Find where the given text appears and provide that cell's center as [x, y] coordinate. 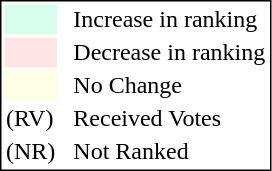
(RV) [30, 119]
Not Ranked [170, 151]
No Change [170, 85]
Increase in ranking [170, 19]
(NR) [30, 151]
Received Votes [170, 119]
Decrease in ranking [170, 53]
